Return [X, Y] of the center of cell containing provided text 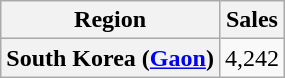
4,242 [252, 58]
Sales [252, 20]
Region [110, 20]
South Korea (Gaon) [110, 58]
